Return the [X, Y] coordinate for the center point of the cell that contains the specified text.  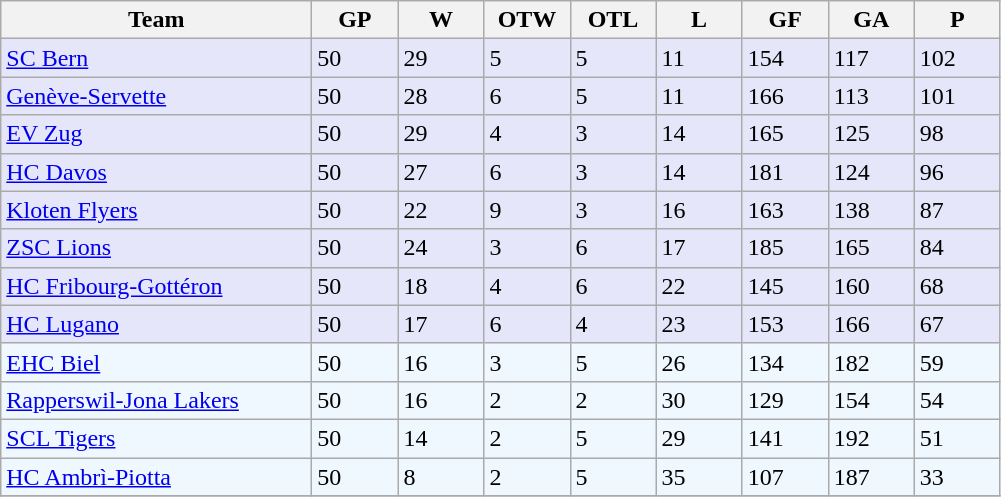
138 [871, 210]
192 [871, 438]
96 [957, 172]
124 [871, 172]
160 [871, 286]
107 [785, 477]
87 [957, 210]
125 [871, 134]
Team [156, 20]
59 [957, 362]
27 [441, 172]
L [699, 20]
68 [957, 286]
HC Lugano [156, 324]
35 [699, 477]
HC Ambrì-Piotta [156, 477]
141 [785, 438]
187 [871, 477]
18 [441, 286]
ZSC Lions [156, 248]
145 [785, 286]
101 [957, 96]
Rapperswil-Jona Lakers [156, 400]
84 [957, 248]
P [957, 20]
102 [957, 58]
117 [871, 58]
SCL Tigers [156, 438]
30 [699, 400]
EV Zug [156, 134]
HC Fribourg-Gottéron [156, 286]
23 [699, 324]
GF [785, 20]
129 [785, 400]
33 [957, 477]
W [441, 20]
SC Bern [156, 58]
153 [785, 324]
26 [699, 362]
8 [441, 477]
163 [785, 210]
182 [871, 362]
OTL [613, 20]
GA [871, 20]
OTW [527, 20]
67 [957, 324]
28 [441, 96]
Genève-Servette [156, 96]
EHC Biel [156, 362]
134 [785, 362]
9 [527, 210]
51 [957, 438]
24 [441, 248]
HC Davos [156, 172]
98 [957, 134]
GP [355, 20]
54 [957, 400]
Kloten Flyers [156, 210]
185 [785, 248]
181 [785, 172]
113 [871, 96]
